Provide the (x, y) coordinate of the cell's center where the given text is located.  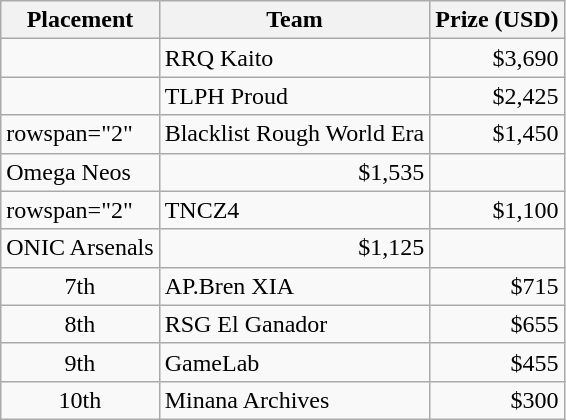
8th (80, 324)
$300 (497, 400)
$715 (497, 286)
Placement (80, 20)
RRQ Kaito (294, 58)
Prize (USD) (497, 20)
$655 (497, 324)
7th (80, 286)
$2,425 (497, 96)
$3,690 (497, 58)
GameLab (294, 362)
9th (80, 362)
$1,535 (294, 172)
Minana Archives (294, 400)
AP.Bren XIA (294, 286)
Team (294, 20)
TNCZ4 (294, 210)
$455 (497, 362)
$1,450 (497, 134)
Omega Neos (80, 172)
Blacklist Rough World Era (294, 134)
10th (80, 400)
$1,125 (294, 248)
ONIC Arsenals (80, 248)
TLPH Proud (294, 96)
$1,100 (497, 210)
RSG El Ganador (294, 324)
